Return the [X, Y] coordinate for the center point of the cell that contains the specified text.  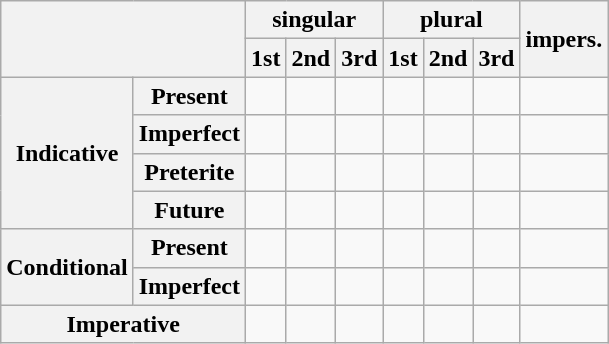
Imperative [124, 324]
Conditional [67, 267]
impers. [564, 39]
Future [189, 210]
Indicative [67, 153]
Preterite [189, 172]
singular [314, 20]
plural [452, 20]
